Return the (X, Y) coordinate for the center point of the cell that contains the specified text.  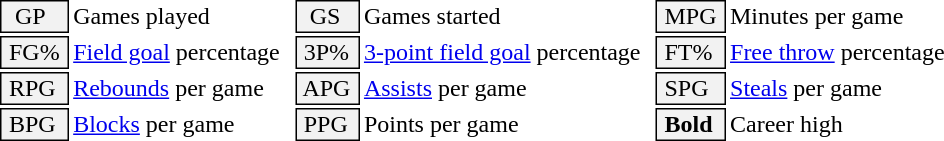
RPG (34, 88)
Assists per game (507, 88)
Rebounds per game (182, 88)
3P% (328, 52)
APG (328, 88)
GP (34, 16)
FT% (691, 52)
Games played (182, 16)
Points per game (507, 124)
BPG (34, 124)
Games started (507, 16)
Bold (691, 124)
PPG (328, 124)
GS (328, 16)
Blocks per game (182, 124)
3-point field goal percentage (507, 52)
FG% (34, 52)
Field goal percentage (182, 52)
MPG (691, 16)
SPG (691, 88)
